Search for the cell housing the specified text and yield its [X, Y] center coordinate. 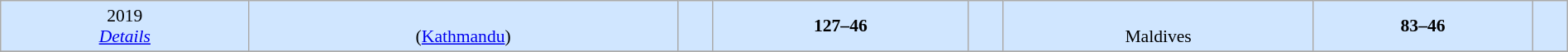
2019 Details [125, 26]
83–46 [1422, 26]
127–46 [840, 26]
(Kathmandu) [463, 26]
Maldives [1158, 26]
